Scan for the cell matching the given text and deliver its (X, Y) coordinate at center. 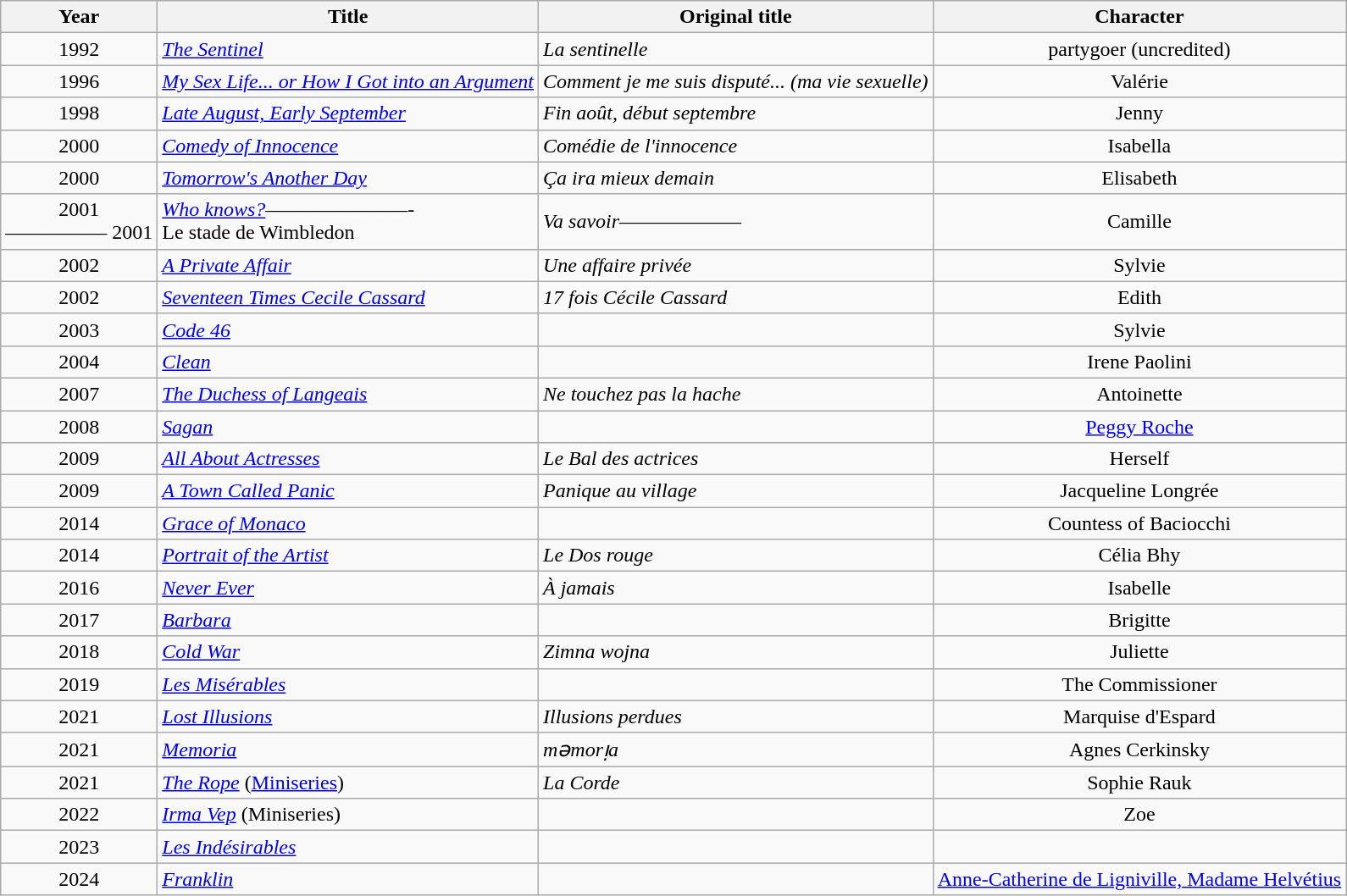
Le Bal des actrices (736, 459)
The Duchess of Langeais (348, 394)
Les Misérables (348, 684)
2003 (80, 329)
Ne touchez pas la hache (736, 394)
Illusions perdues (736, 716)
Jenny (1139, 113)
Sophie Rauk (1139, 783)
17 fois Cécile Cassard (736, 297)
2022 (80, 815)
Franklin (348, 879)
Peggy Roche (1139, 426)
Marquise d'Espard (1139, 716)
Agnes Cerkinsky (1139, 749)
Les Indésirables (348, 847)
La Corde (736, 783)
Ça ira mieux demain (736, 178)
Character (1139, 17)
Isabella (1139, 146)
Year (80, 17)
Une affaire privée (736, 265)
Title (348, 17)
La sentinelle (736, 49)
Anne-Catherine de Ligniville, Madame Helvétius (1139, 879)
Zimna wojna (736, 652)
Va savoir—————— (736, 222)
Countess of Baciocchi (1139, 523)
2018 (80, 652)
Late August, Early September (348, 113)
Grace of Monaco (348, 523)
Irma Vep (Miniseries) (348, 815)
2024 (80, 879)
Memoria (348, 749)
Valérie (1139, 81)
Herself (1139, 459)
Célia Bhy (1139, 556)
Sagan (348, 426)
2017 (80, 620)
The Commissioner (1139, 684)
A Town Called Panic (348, 491)
Portrait of the Artist (348, 556)
Lost Illusions (348, 716)
Antoinette (1139, 394)
Never Ever (348, 588)
Elisabeth (1139, 178)
partygoer (uncredited) (1139, 49)
The Rope (Miniseries) (348, 783)
Cold War (348, 652)
2016 (80, 588)
məmorᴉa (736, 749)
My Sex Life... or How I Got into an Argument (348, 81)
Jacqueline Longrée (1139, 491)
All About Actresses (348, 459)
Original title (736, 17)
Brigitte (1139, 620)
2001————— 2001 (80, 222)
A Private Affair (348, 265)
Edith (1139, 297)
Who knows?———————-Le stade de Wimbledon (348, 222)
Zoe (1139, 815)
Le Dos rouge (736, 556)
Comment je me suis disputé... (ma vie sexuelle) (736, 81)
1996 (80, 81)
2007 (80, 394)
2008 (80, 426)
The Sentinel (348, 49)
1998 (80, 113)
2004 (80, 362)
2019 (80, 684)
Comedy of Innocence (348, 146)
Tomorrow's Another Day (348, 178)
Panique au village (736, 491)
Barbara (348, 620)
Code 46 (348, 329)
Comédie de l'innocence (736, 146)
2023 (80, 847)
Juliette (1139, 652)
Irene Paolini (1139, 362)
Clean (348, 362)
Seventeen Times Cecile Cassard (348, 297)
1992 (80, 49)
Isabelle (1139, 588)
Fin août, début septembre (736, 113)
À jamais (736, 588)
Camille (1139, 222)
